Find where the given text appears and provide that cell's center as (X, Y) coordinate. 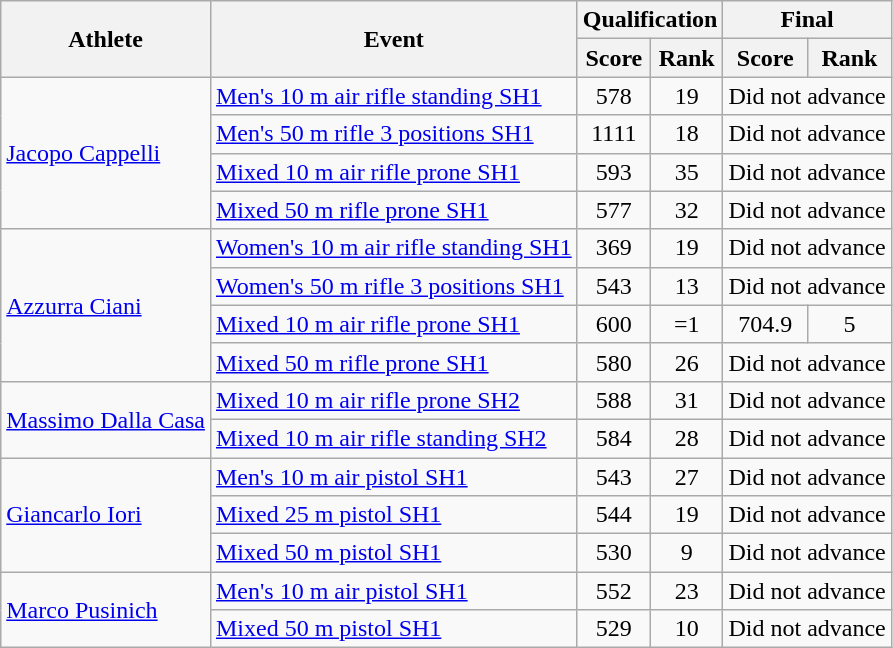
577 (614, 210)
Qualification (650, 20)
13 (687, 286)
28 (687, 438)
529 (614, 629)
31 (687, 400)
600 (614, 324)
23 (687, 591)
593 (614, 172)
369 (614, 248)
578 (614, 96)
552 (614, 591)
9 (687, 553)
Men's 10 m air rifle standing SH1 (394, 96)
530 (614, 553)
18 (687, 134)
Mixed 10 m air rifle prone SH2 (394, 400)
Mixed 10 m air rifle standing SH2 (394, 438)
Giancarlo Iori (106, 515)
35 (687, 172)
27 (687, 477)
Women's 10 m air rifle standing SH1 (394, 248)
Massimo Dalla Casa (106, 419)
=1 (687, 324)
704.9 (766, 324)
584 (614, 438)
Men's 50 m rifle 3 positions SH1 (394, 134)
5 (850, 324)
Women's 50 m rifle 3 positions SH1 (394, 286)
10 (687, 629)
Event (394, 39)
Mixed 25 m pistol SH1 (394, 515)
Athlete (106, 39)
Final (807, 20)
Jacopo Cappelli (106, 153)
588 (614, 400)
1111 (614, 134)
Azzurra Ciani (106, 305)
544 (614, 515)
580 (614, 362)
32 (687, 210)
26 (687, 362)
Marco Pusinich (106, 610)
